Output the [x, y] coordinate of the center of the cell containing the given text.  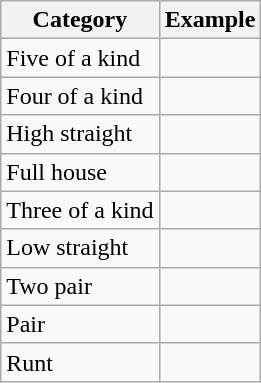
Four of a kind [80, 96]
Three of a kind [80, 210]
Runt [80, 362]
Pair [80, 324]
Example [210, 20]
Two pair [80, 286]
Low straight [80, 248]
Five of a kind [80, 58]
Full house [80, 172]
Category [80, 20]
High straight [80, 134]
